Capture the cell that displays the provided text and extract its [x, y] central coordinate. 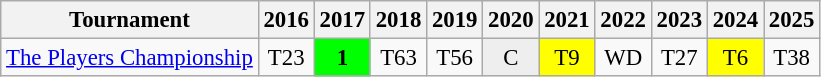
2019 [455, 20]
T27 [679, 58]
Tournament [130, 20]
T9 [567, 58]
T56 [455, 58]
T23 [286, 58]
2021 [567, 20]
The Players Championship [130, 58]
T63 [398, 58]
2017 [342, 20]
2020 [511, 20]
2024 [735, 20]
2023 [679, 20]
T38 [792, 58]
2025 [792, 20]
T6 [735, 58]
WD [623, 58]
1 [342, 58]
2022 [623, 20]
C [511, 58]
2016 [286, 20]
2018 [398, 20]
